Detect which cell encompasses the target text, then output its (X, Y) center coordinate. 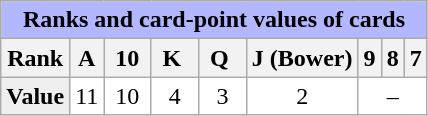
11 (87, 96)
7 (416, 58)
4 (175, 96)
Q (223, 58)
Ranks and card-point values of cards (214, 20)
A (87, 58)
8 (392, 58)
– (392, 96)
Rank (36, 58)
J (Bower) (302, 58)
3 (223, 96)
K (175, 58)
2 (302, 96)
Value (36, 96)
9 (370, 58)
